From the cell containing the given text, extract its center point as (x, y) coordinate. 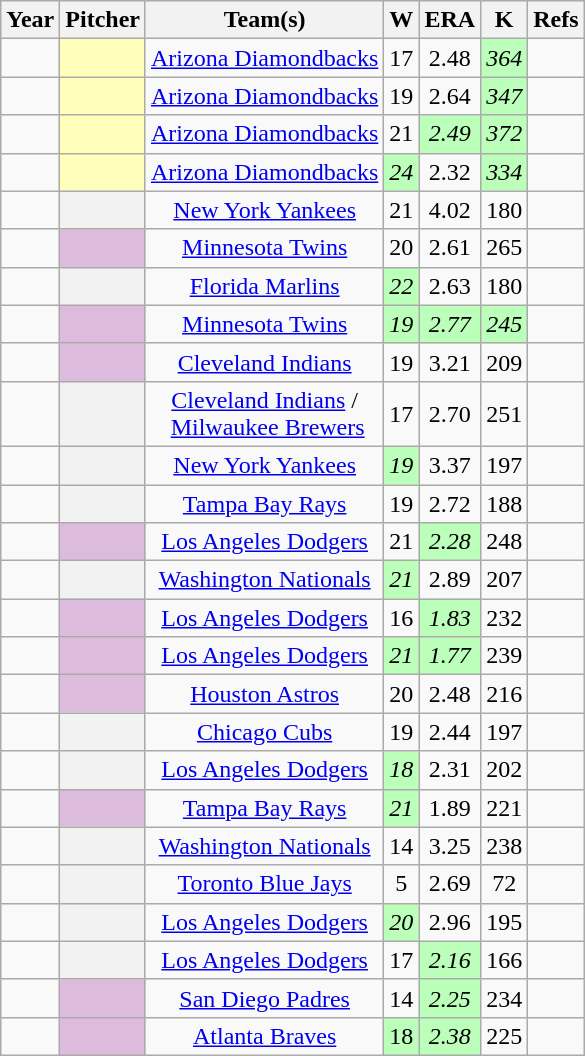
221 (504, 808)
Cleveland Indians (264, 362)
2.77 (450, 324)
207 (504, 580)
245 (504, 324)
238 (504, 846)
Team(s) (264, 20)
166 (504, 960)
2.61 (450, 248)
2.32 (450, 172)
202 (504, 770)
4.02 (450, 210)
2.31 (450, 770)
195 (504, 922)
3.37 (450, 465)
5 (402, 884)
2.72 (450, 503)
2.49 (450, 134)
372 (504, 134)
3.25 (450, 846)
347 (504, 96)
265 (504, 248)
2.64 (450, 96)
Refs (556, 20)
209 (504, 362)
2.89 (450, 580)
1.89 (450, 808)
1.77 (450, 656)
Year (30, 20)
239 (504, 656)
2.70 (450, 414)
2.16 (450, 960)
2.44 (450, 732)
Cleveland Indians / Milwaukee Brewers (264, 414)
Pitcher (103, 20)
334 (504, 172)
2.69 (450, 884)
1.83 (450, 618)
225 (504, 1036)
234 (504, 998)
San Diego Padres (264, 998)
2.63 (450, 286)
16 (402, 618)
248 (504, 542)
72 (504, 884)
216 (504, 694)
Chicago Cubs (264, 732)
Florida Marlins (264, 286)
ERA (450, 20)
22 (402, 286)
Atlanta Braves (264, 1036)
251 (504, 414)
2.38 (450, 1036)
2.96 (450, 922)
24 (402, 172)
2.25 (450, 998)
364 (504, 58)
Houston Astros (264, 694)
2.28 (450, 542)
W (402, 20)
232 (504, 618)
188 (504, 503)
3.21 (450, 362)
Toronto Blue Jays (264, 884)
K (504, 20)
